Scan for the cell matching the given text and deliver its [X, Y] coordinate at center. 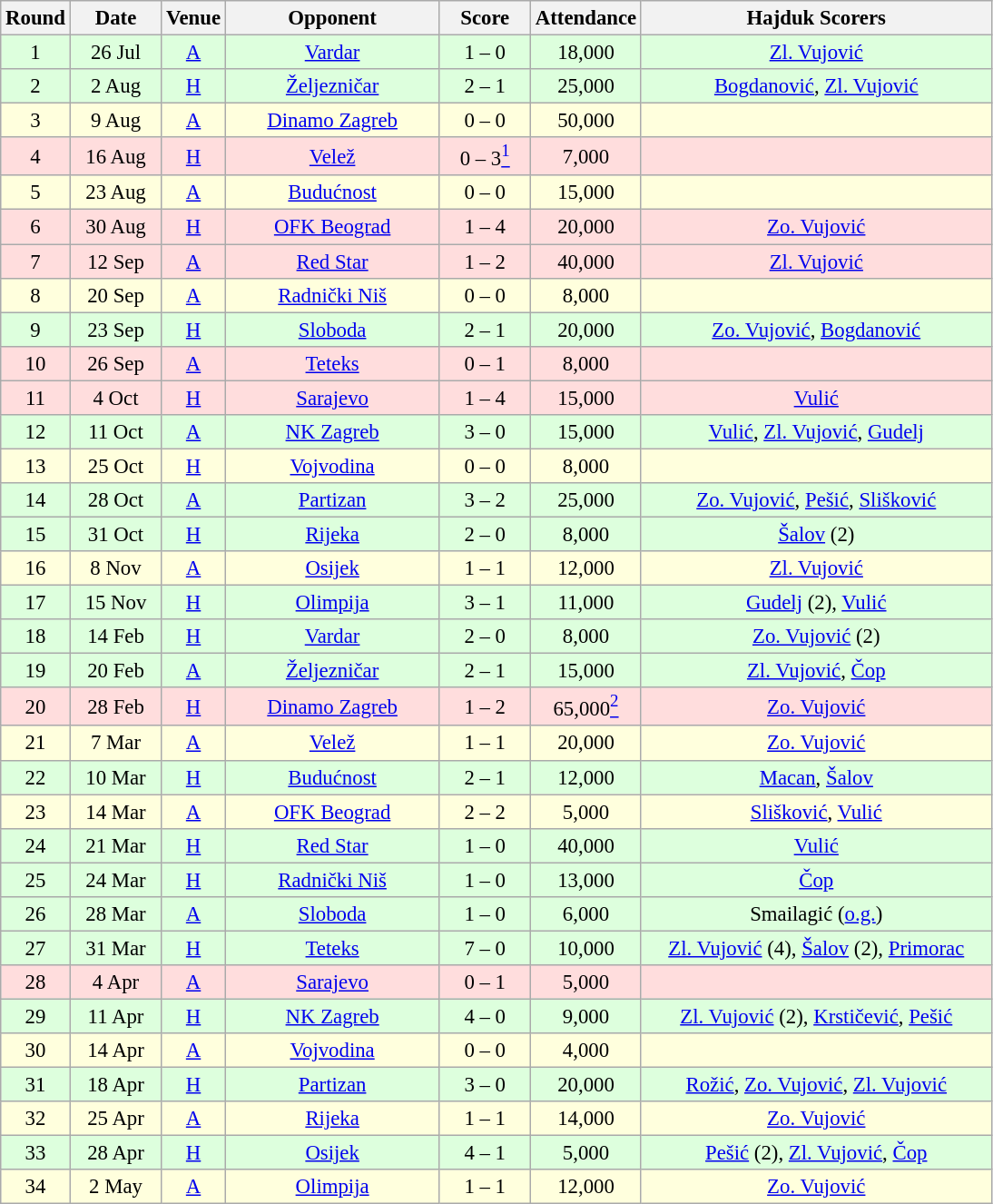
23 Sep [116, 330]
Zl. Vujović (4), Šalov (2), Primorac [816, 948]
3 – 1 [485, 603]
20 Feb [116, 671]
4 [35, 156]
11 [35, 398]
5 [35, 193]
28 Oct [116, 500]
7 [35, 262]
50,000 [586, 121]
2 – 2 [485, 812]
12 [35, 432]
18 Apr [116, 1085]
29 [35, 1016]
1 [35, 53]
Slišković, Vulić [816, 812]
12 Sep [116, 262]
19 [35, 671]
8 Nov [116, 568]
Pešić (2), Zl. Vujović, Čop [816, 1153]
14,000 [586, 1119]
14 Mar [116, 812]
4 Oct [116, 398]
14 Apr [116, 1051]
24 Mar [116, 880]
11,000 [586, 603]
16 [35, 568]
6,000 [586, 914]
Hajduk Scorers [816, 18]
13,000 [586, 880]
Round [35, 18]
28 Apr [116, 1153]
30 Aug [116, 227]
26 [35, 914]
28 [35, 982]
20 [35, 706]
7,000 [586, 156]
10 Mar [116, 777]
26 Jul [116, 53]
30 [35, 1051]
31 Mar [116, 948]
6 [35, 227]
10 [35, 363]
27 [35, 948]
22 [35, 777]
24 [35, 845]
Zo. Vujović, Pešić, Slišković [816, 500]
2 [35, 86]
4,000 [586, 1051]
Venue [194, 18]
Date [116, 18]
18 [35, 637]
Šalov (2) [816, 534]
28 Feb [116, 706]
31 Oct [116, 534]
21 [35, 744]
33 [35, 1153]
Macan, Šalov [816, 777]
8 [35, 295]
Zo. Vujović (2) [816, 637]
10,000 [586, 948]
4 – 0 [485, 1016]
23 [35, 812]
Opponent [332, 18]
25 [35, 880]
Score [485, 18]
14 Feb [116, 637]
3 [35, 121]
11 Oct [116, 432]
Vulić, Zl. Vujović, Gudelj [816, 432]
31 [35, 1085]
Zl. Vujović (2), Krstičević, Pešić [816, 1016]
Bogdanović, Zl. Vujović [816, 86]
17 [35, 603]
28 Mar [116, 914]
15 [35, 534]
9,000 [586, 1016]
7 – 0 [485, 948]
7 Mar [116, 744]
Gudelj (2), Vulić [816, 603]
Rožić, Zo. Vujović, Zl. Vujović [816, 1085]
15 Nov [116, 603]
32 [35, 1119]
4 Apr [116, 982]
9 [35, 330]
16 Aug [116, 156]
11 Apr [116, 1016]
13 [35, 466]
9 Aug [116, 121]
2 Aug [116, 86]
Zl. Vujović, Čop [816, 671]
20 Sep [116, 295]
34 [35, 1187]
18,000 [586, 53]
25 Apr [116, 1119]
25 Oct [116, 466]
Smailagić (o.g.) [816, 914]
3 – 2 [485, 500]
4 – 1 [485, 1153]
23 Aug [116, 193]
Attendance [586, 18]
Čop [816, 880]
65,0002 [586, 706]
14 [35, 500]
21 Mar [116, 845]
Zo. Vujović, Bogdanović [816, 330]
26 Sep [116, 363]
2 May [116, 1187]
0 – 31 [485, 156]
